Scan for the cell matching the given text and deliver its (x, y) coordinate at center. 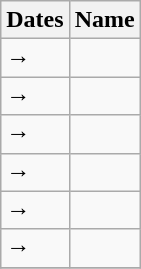
Dates (35, 20)
Name (104, 20)
